Extract the [x, y] coordinate from the center of the cell holding the provided text.  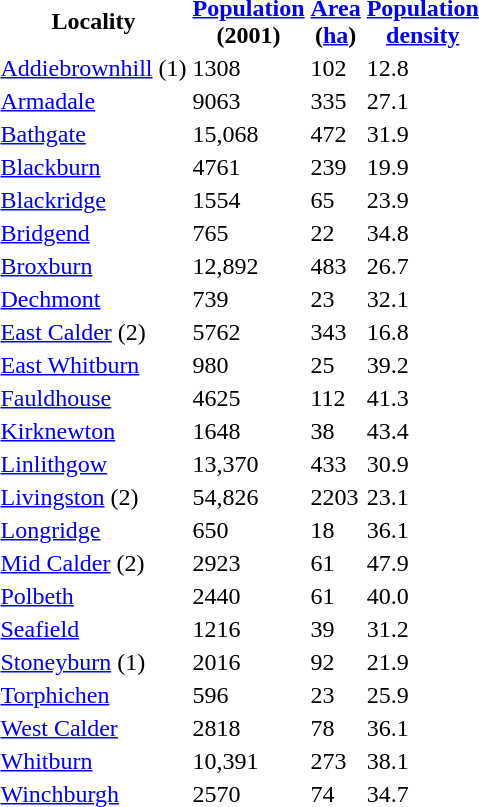
4625 [248, 398]
22 [336, 233]
5762 [248, 332]
65 [336, 200]
483 [336, 266]
335 [336, 101]
650 [248, 530]
343 [336, 332]
2818 [248, 728]
15,068 [248, 134]
1308 [248, 68]
2016 [248, 662]
54,826 [248, 497]
112 [336, 398]
596 [248, 695]
18 [336, 530]
92 [336, 662]
765 [248, 233]
102 [336, 68]
2923 [248, 563]
1648 [248, 431]
1554 [248, 200]
25 [336, 365]
10,391 [248, 761]
980 [248, 365]
433 [336, 464]
2203 [336, 497]
472 [336, 134]
239 [336, 167]
739 [248, 299]
4761 [248, 167]
2440 [248, 596]
78 [336, 728]
13,370 [248, 464]
273 [336, 761]
38 [336, 431]
39 [336, 629]
12,892 [248, 266]
1216 [248, 629]
9063 [248, 101]
